Capture the cell that displays the provided text and extract its [x, y] central coordinate. 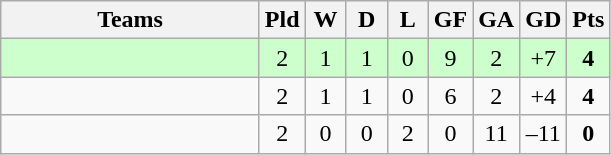
W [326, 20]
Pts [588, 20]
+4 [544, 96]
L [408, 20]
11 [496, 134]
D [366, 20]
GA [496, 20]
GF [450, 20]
9 [450, 58]
–11 [544, 134]
+7 [544, 58]
Pld [282, 20]
Teams [130, 20]
6 [450, 96]
GD [544, 20]
